Scan for the cell matching the given text and deliver its [x, y] coordinate at center. 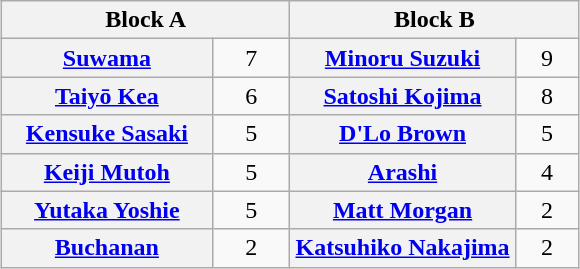
Satoshi Kojima [402, 96]
Arashi [402, 172]
9 [547, 58]
Buchanan [106, 248]
8 [547, 96]
Suwama [106, 58]
6 [251, 96]
Minoru Suzuki [402, 58]
Block A [146, 20]
Kensuke Sasaki [106, 134]
D'Lo Brown [402, 134]
Keiji Mutoh [106, 172]
Taiyō Kea [106, 96]
4 [547, 172]
Matt Morgan [402, 210]
Yutaka Yoshie [106, 210]
Katsuhiko Nakajima [402, 248]
Block B [434, 20]
7 [251, 58]
